Detect which cell encompasses the target text, then output its (x, y) center coordinate. 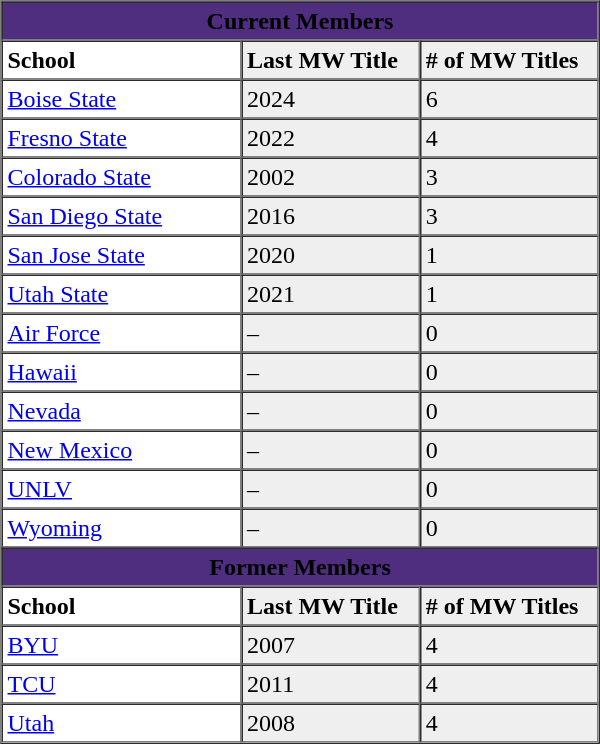
TCU (122, 684)
New Mexico (122, 450)
San Diego State (122, 216)
2024 (330, 100)
2008 (330, 724)
Fresno State (122, 138)
2007 (330, 646)
San Jose State (122, 256)
Boise State (122, 100)
2002 (330, 178)
Current Members (300, 22)
Colorado State (122, 178)
2011 (330, 684)
Utah (122, 724)
UNLV (122, 490)
Wyoming (122, 528)
Former Members (300, 568)
Nevada (122, 412)
6 (510, 100)
Hawaii (122, 372)
Air Force (122, 334)
2021 (330, 294)
2022 (330, 138)
2016 (330, 216)
BYU (122, 646)
2020 (330, 256)
Utah State (122, 294)
